For the text-containing cell, return its midpoint in [X, Y] coordinate format. 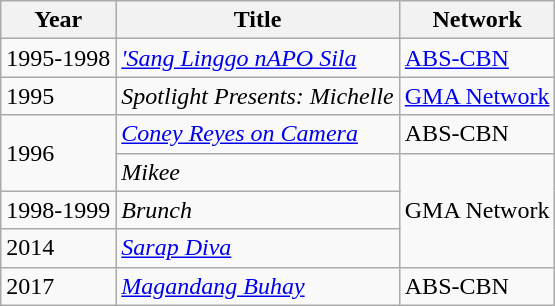
Spotlight Presents: Michelle [258, 96]
2014 [58, 248]
Year [58, 20]
1995 [58, 96]
1996 [58, 153]
Sarap Diva [258, 248]
'Sang Linggo nAPO Sila [258, 58]
Title [258, 20]
1998-1999 [58, 210]
Network [477, 20]
Coney Reyes on Camera [258, 134]
Brunch [258, 210]
Magandang Buhay [258, 286]
2017 [58, 286]
1995-1998 [58, 58]
Mikee [258, 172]
